From the cell containing the given text, extract its center point as [x, y] coordinate. 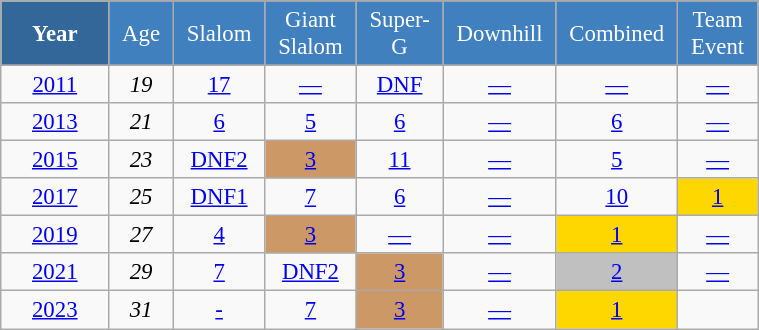
2011 [55, 85]
2 [617, 273]
25 [142, 197]
21 [142, 122]
11 [400, 160]
Year [55, 34]
- [218, 310]
23 [142, 160]
Downhill [500, 34]
Age [142, 34]
19 [142, 85]
17 [218, 85]
2013 [55, 122]
Super-G [400, 34]
2023 [55, 310]
2015 [55, 160]
27 [142, 235]
GiantSlalom [310, 34]
31 [142, 310]
Team Event [718, 34]
10 [617, 197]
Slalom [218, 34]
2021 [55, 273]
29 [142, 273]
Combined [617, 34]
DNF [400, 85]
DNF1 [218, 197]
4 [218, 235]
2017 [55, 197]
2019 [55, 235]
